Identify which cell holds the provided text, then report its (x, y) central coordinate. 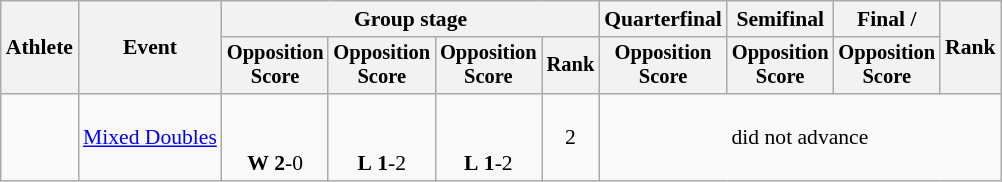
Athlete (40, 48)
2 (571, 138)
Group stage (410, 19)
Semifinal (780, 19)
Mixed Doubles (150, 138)
Quarterfinal (663, 19)
Final / (886, 19)
Event (150, 48)
W 2-0 (276, 138)
did not advance (800, 138)
